Extract the [X, Y] coordinate from the center of the cell holding the provided text.  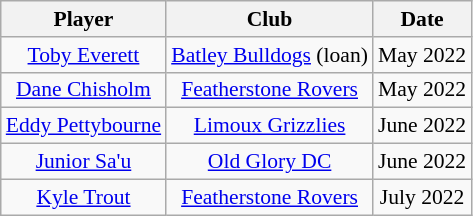
Old Glory DC [270, 162]
Date [422, 19]
Player [84, 19]
Dane Chisholm [84, 90]
Junior Sa'u [84, 162]
Kyle Trout [84, 197]
Limoux Grizzlies [270, 126]
Club [270, 19]
Toby Everett [84, 55]
July 2022 [422, 197]
Eddy Pettybourne [84, 126]
Batley Bulldogs (loan) [270, 55]
